Search for the cell housing the specified text and yield its [X, Y] center coordinate. 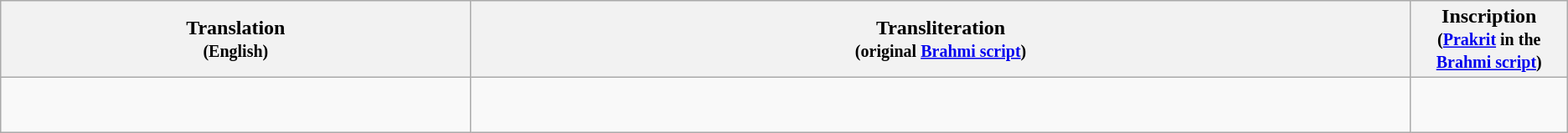
Transliteration(original Brahmi script) [941, 39]
Inscription(Prakrit in the Brahmi script) [1489, 39]
Translation(English) [236, 39]
